Determine the [x, y] coordinate at the center of the cell enclosing the given text.  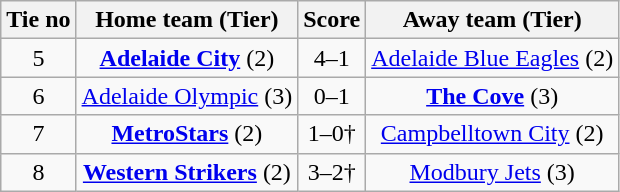
Adelaide Blue Eagles (2) [492, 58]
3–2† [332, 172]
Western Strikers (2) [187, 172]
5 [38, 58]
Home team (Tier) [187, 20]
Campbelltown City (2) [492, 134]
4–1 [332, 58]
Tie no [38, 20]
0–1 [332, 96]
Adelaide City (2) [187, 58]
Modbury Jets (3) [492, 172]
7 [38, 134]
1–0† [332, 134]
MetroStars (2) [187, 134]
Adelaide Olympic (3) [187, 96]
Score [332, 20]
6 [38, 96]
Away team (Tier) [492, 20]
8 [38, 172]
The Cove (3) [492, 96]
